Search for the cell housing the specified text and yield its (X, Y) center coordinate. 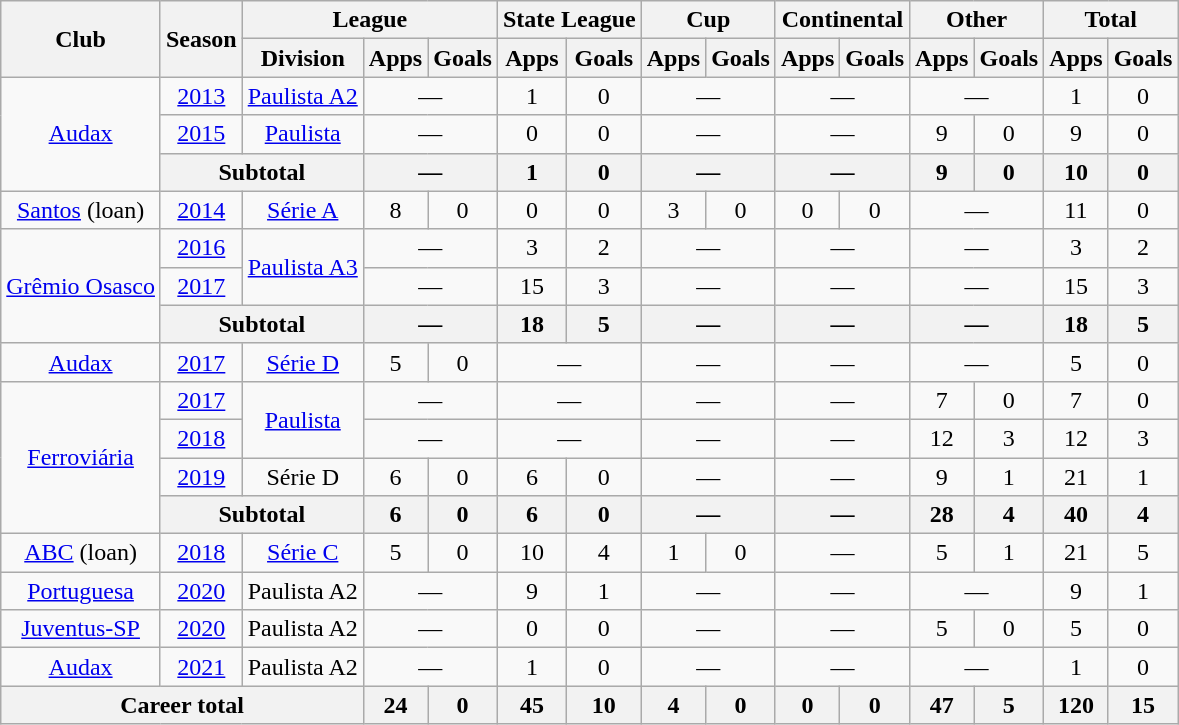
Juventus-SP (81, 629)
2014 (201, 210)
2015 (201, 134)
11 (1076, 210)
Portuguesa (81, 591)
2013 (201, 96)
2016 (201, 248)
2019 (201, 477)
Ferroviária (81, 457)
45 (532, 705)
8 (395, 210)
24 (395, 705)
28 (942, 515)
Division (302, 58)
League (370, 20)
Club (81, 39)
120 (1076, 705)
Continental (842, 20)
Série A (302, 210)
State League (569, 20)
ABC (loan) (81, 553)
Total (1111, 20)
40 (1076, 515)
Paulista A3 (302, 267)
Série C (302, 553)
Other (977, 20)
47 (942, 705)
Grêmio Osasco (81, 286)
Season (201, 39)
Santos (loan) (81, 210)
2021 (201, 667)
Cup (708, 20)
Career total (182, 705)
